From the cell containing the given text, extract its center point as [X, Y] coordinate. 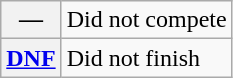
DNF [31, 58]
Did not compete [146, 20]
— [31, 20]
Did not finish [146, 58]
